Locate the cell with the specified text and output its [X, Y] center coordinate. 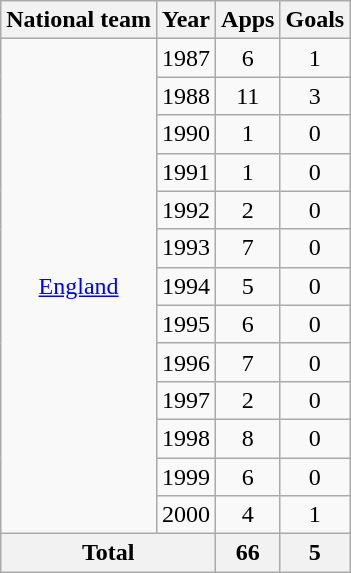
11 [248, 96]
England [79, 286]
1999 [186, 477]
4 [248, 515]
1995 [186, 324]
1993 [186, 248]
1996 [186, 362]
1992 [186, 210]
National team [79, 20]
3 [315, 96]
1990 [186, 134]
1994 [186, 286]
1987 [186, 58]
66 [248, 553]
1997 [186, 400]
1991 [186, 172]
Year [186, 20]
Total [108, 553]
2000 [186, 515]
Apps [248, 20]
Goals [315, 20]
1988 [186, 96]
1998 [186, 438]
8 [248, 438]
